For the text-containing cell, return its midpoint in [X, Y] coordinate format. 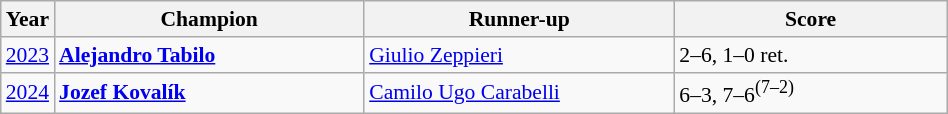
Camilo Ugo Carabelli [519, 92]
Year [28, 19]
Champion [209, 19]
2023 [28, 55]
2–6, 1–0 ret. [810, 55]
Score [810, 19]
Jozef Kovalík [209, 92]
Runner-up [519, 19]
Alejandro Tabilo [209, 55]
2024 [28, 92]
6–3, 7–6(7–2) [810, 92]
Giulio Zeppieri [519, 55]
